Detect which cell encompasses the target text, then output its (X, Y) center coordinate. 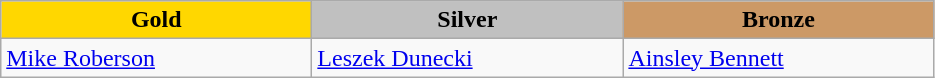
Gold (156, 20)
Bronze (778, 20)
Leszek Dunecki (468, 58)
Ainsley Bennett (778, 58)
Silver (468, 20)
Mike Roberson (156, 58)
